Find where the given text appears and provide that cell's center as (x, y) coordinate. 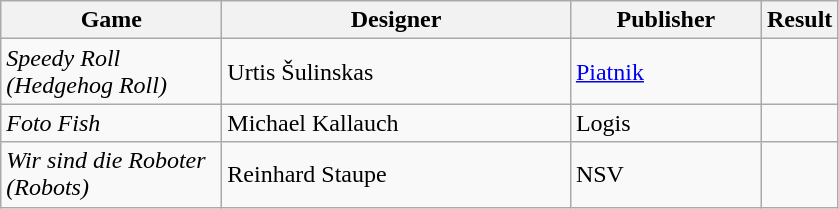
Result (799, 20)
Speedy Roll (Hedgehog Roll) (112, 72)
Foto Fish (112, 123)
Michael Kallauch (396, 123)
Reinhard Staupe (396, 174)
Designer (396, 20)
Wir sind die Roboter (Robots) (112, 174)
Publisher (666, 20)
Piatnik (666, 72)
Logis (666, 123)
NSV (666, 174)
Urtis Šulinskas (396, 72)
Game (112, 20)
